Output the [x, y] coordinate of the center of the cell containing the given text.  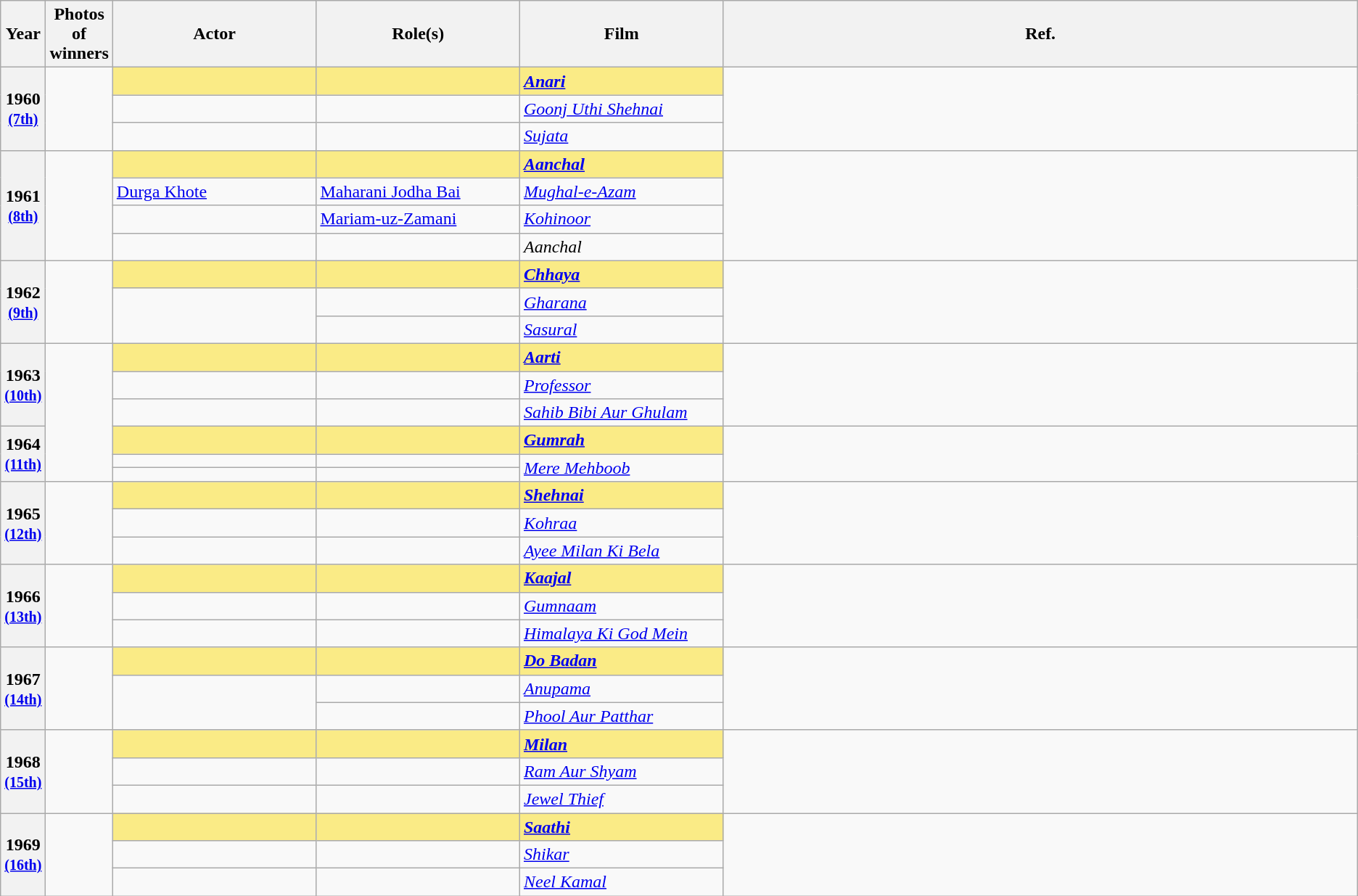
1969(16th) [23, 854]
1963(10th) [23, 385]
Neel Kamal [621, 882]
Aarti [621, 357]
Mughal-e-Azam [621, 192]
Sahib Bibi Aur Ghulam [621, 413]
Saathi [621, 826]
Do Badan [621, 661]
Mere Mehboob [621, 468]
Kaajal [621, 578]
1966(13th) [23, 606]
Kohraa [621, 523]
Himalaya Ki God Mein [621, 633]
Shehnai [621, 496]
Ram Aur Shyam [621, 771]
Year [23, 34]
Goonj Uthi Shehnai [621, 109]
Jewel Thief [621, 799]
Milan [621, 744]
Maharani Jodha Bai [418, 192]
Ayee Milan Ki Bela [621, 551]
Ref. [1040, 34]
Anari [621, 81]
1964(11th) [23, 454]
Anupama [621, 689]
Sujata [621, 136]
Professor [621, 385]
1962(9th) [23, 302]
1961 (8th) [23, 205]
Kohinoor [621, 219]
Film [621, 34]
Sasural [621, 329]
1965(12th) [23, 523]
1968(15th) [23, 771]
Chhaya [621, 274]
Actor [215, 34]
Shikar [621, 855]
Mariam-uz-Zamani [418, 219]
Phool Aur Patthar [621, 716]
Gumnaam [621, 606]
1960 (7th) [23, 109]
Role(s) [418, 34]
Durga Khote [215, 192]
Gumrah [621, 440]
Gharana [621, 302]
1967(14th) [23, 689]
Photos of winners [79, 34]
